Identify which cell holds the provided text, then report its (x, y) central coordinate. 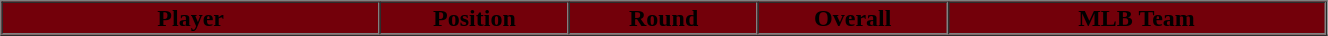
Round (664, 18)
MLB Team (1136, 18)
Player (191, 18)
Position (474, 18)
Overall (852, 18)
